Identify which cell holds the provided text, then report its (x, y) central coordinate. 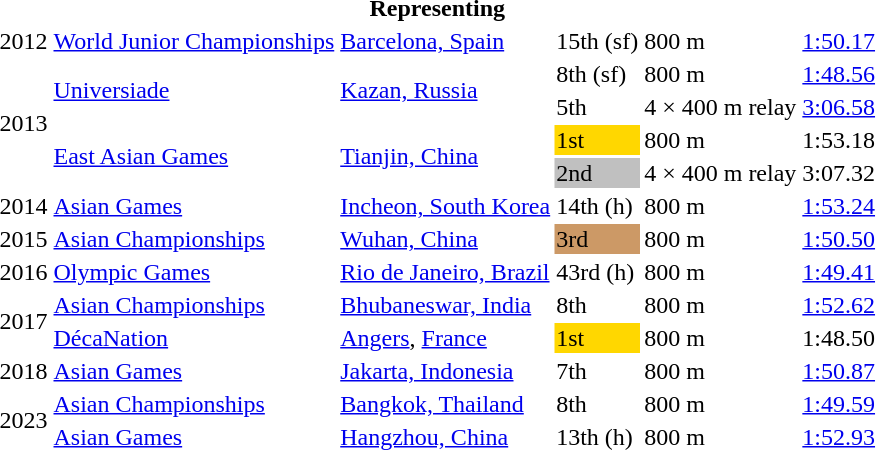
Rio de Janeiro, Brazil (446, 272)
Universiade (194, 90)
Olympic Games (194, 272)
Tianjin, China (446, 156)
43rd (h) (598, 272)
5th (598, 107)
Bhubaneswar, India (446, 305)
3rd (598, 239)
8th (sf) (598, 74)
Bangkok, Thailand (446, 404)
East Asian Games (194, 156)
15th (sf) (598, 41)
DécaNation (194, 338)
14th (h) (598, 206)
Jakarta, Indonesia (446, 371)
7th (598, 371)
Kazan, Russia (446, 90)
Barcelona, Spain (446, 41)
Angers, France (446, 338)
2nd (598, 173)
World Junior Championships (194, 41)
Incheon, South Korea (446, 206)
Wuhan, China (446, 239)
